Extract the [x, y] coordinate from the center of the cell holding the provided text.  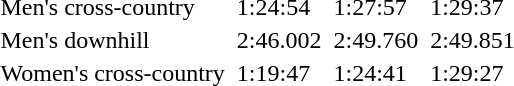
2:46.002 [279, 40]
2:49.760 [376, 40]
